Search for the cell housing the specified text and yield its [x, y] center coordinate. 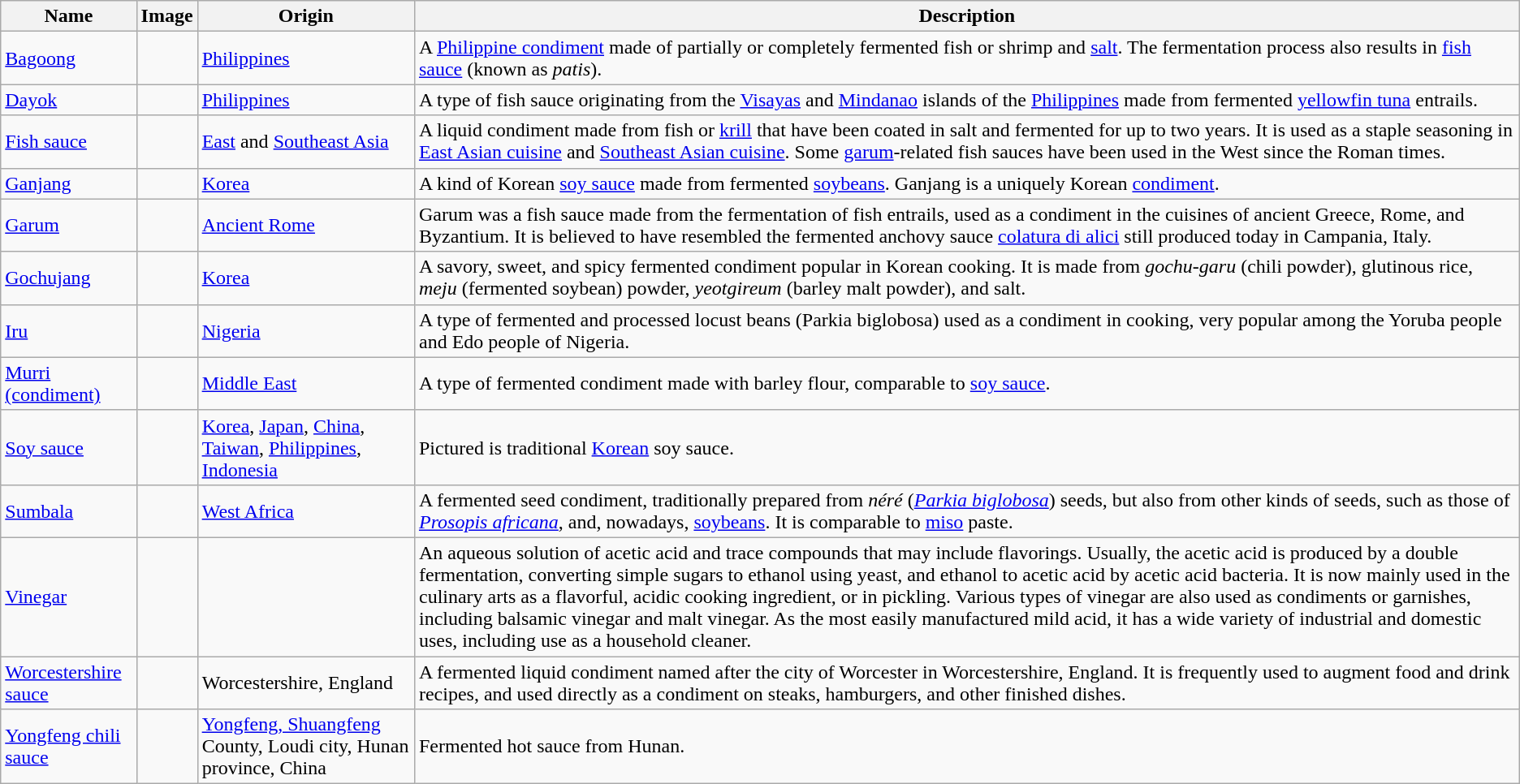
Ganjang [68, 183]
Bagoong [68, 58]
Pictured is traditional Korean soy sauce. [966, 447]
Vinegar [68, 597]
Yongfeng, Shuangfeng County, Loudi city, Hunan province, China [305, 747]
Fermented hot sauce from Hunan. [966, 747]
Ancient Rome [305, 226]
Middle East [305, 383]
East and Southeast Asia [305, 141]
Worcestershire sauce [68, 682]
A type of fish sauce originating from the Visayas and Mindanao islands of the Philippines made from fermented yellowfin tuna entrails. [966, 100]
Image [167, 16]
Worcestershire, England [305, 682]
Origin [305, 16]
Gochujang [68, 278]
West Africa [305, 511]
Dayok [68, 100]
Name [68, 16]
Yongfeng chili sauce [68, 747]
A kind of Korean soy sauce made from fermented soybeans. Ganjang is a uniquely Korean condiment. [966, 183]
Garum [68, 226]
Sumbala [68, 511]
Soy sauce [68, 447]
Iru [68, 331]
Korea, Japan, China, Taiwan, Philippines, Indonesia [305, 447]
A type of fermented condiment made with barley flour, comparable to soy sauce. [966, 383]
Description [966, 16]
Fish sauce [68, 141]
Nigeria [305, 331]
Murri (condiment) [68, 383]
